Determine the [x, y] coordinate at the center of the cell enclosing the given text.  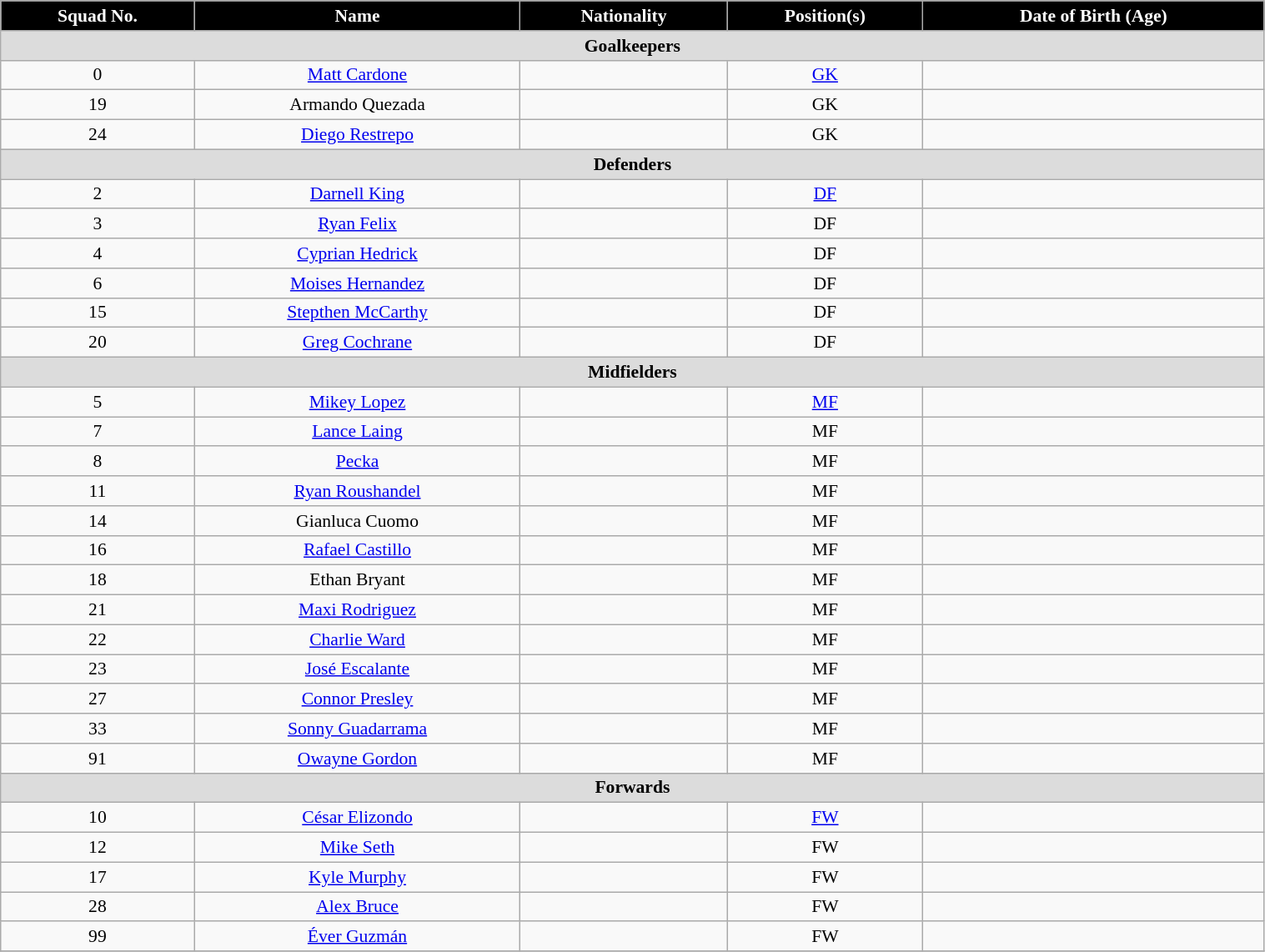
10 [98, 818]
Darnell King [357, 194]
Pecka [357, 462]
Defenders [632, 164]
Name [357, 16]
3 [98, 224]
16 [98, 550]
15 [98, 313]
18 [98, 580]
Mike Seth [357, 848]
Mikey Lopez [357, 402]
Charlie Ward [357, 639]
Squad No. [98, 16]
César Elizondo [357, 818]
Armando Quezada [357, 105]
Midfielders [632, 373]
24 [98, 135]
23 [98, 669]
Lance Laing [357, 432]
12 [98, 848]
Rafael Castillo [357, 550]
27 [98, 699]
Nationality [624, 16]
33 [98, 729]
Ryan Roushandel [357, 491]
Ryan Felix [357, 224]
99 [98, 937]
Éver Guzmán [357, 937]
Goalkeepers [632, 46]
6 [98, 283]
Diego Restrepo [357, 135]
8 [98, 462]
Moises Hernandez [357, 283]
Gianluca Cuomo [357, 521]
Forwards [632, 788]
Stepthen McCarthy [357, 313]
28 [98, 907]
Greg Cochrane [357, 343]
11 [98, 491]
19 [98, 105]
Sonny Guadarrama [357, 729]
5 [98, 402]
0 [98, 75]
Cyprian Hedrick [357, 253]
Owayne Gordon [357, 759]
José Escalante [357, 669]
2 [98, 194]
22 [98, 639]
4 [98, 253]
91 [98, 759]
Date of Birth (Age) [1094, 16]
Matt Cardone [357, 75]
7 [98, 432]
Ethan Bryant [357, 580]
Connor Presley [357, 699]
Alex Bruce [357, 907]
20 [98, 343]
Position(s) [826, 16]
21 [98, 610]
Kyle Murphy [357, 877]
14 [98, 521]
17 [98, 877]
Maxi Rodriguez [357, 610]
